Determine the (x, y) coordinate at the center of the cell enclosing the given text.  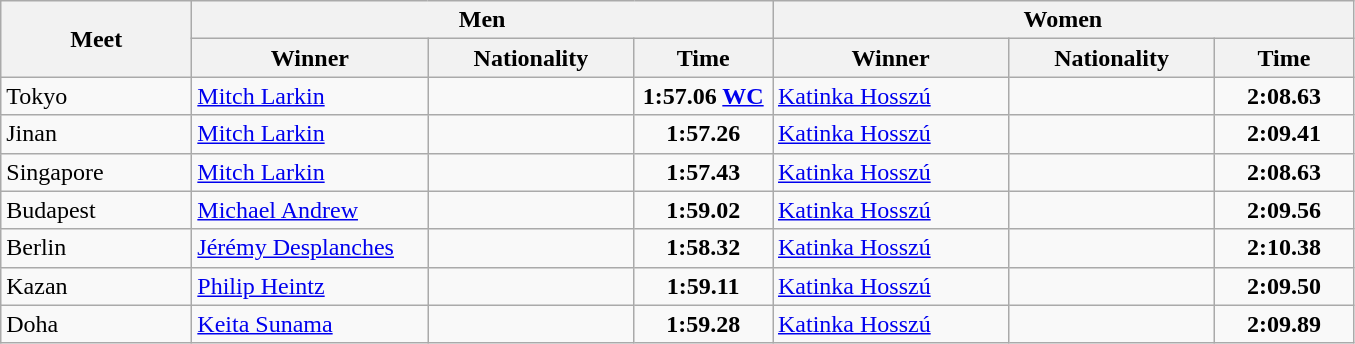
Men (482, 20)
Doha (96, 324)
Jinan (96, 134)
Meet (96, 39)
Singapore (96, 172)
1:57.43 (704, 172)
2:09.56 (1284, 210)
2:09.89 (1284, 324)
2:09.41 (1284, 134)
2:09.50 (1284, 286)
1:58.32 (704, 248)
Women (1062, 20)
1:57.06 WC (704, 96)
Berlin (96, 248)
Budapest (96, 210)
1:57.26 (704, 134)
Philip Heintz (310, 286)
1:59.02 (704, 210)
Michael Andrew (310, 210)
2:10.38 (1284, 248)
Jérémy Desplanches (310, 248)
Kazan (96, 286)
Tokyo (96, 96)
1:59.11 (704, 286)
Keita Sunama (310, 324)
1:59.28 (704, 324)
